Identify which cell holds the provided text, then report its [X, Y] central coordinate. 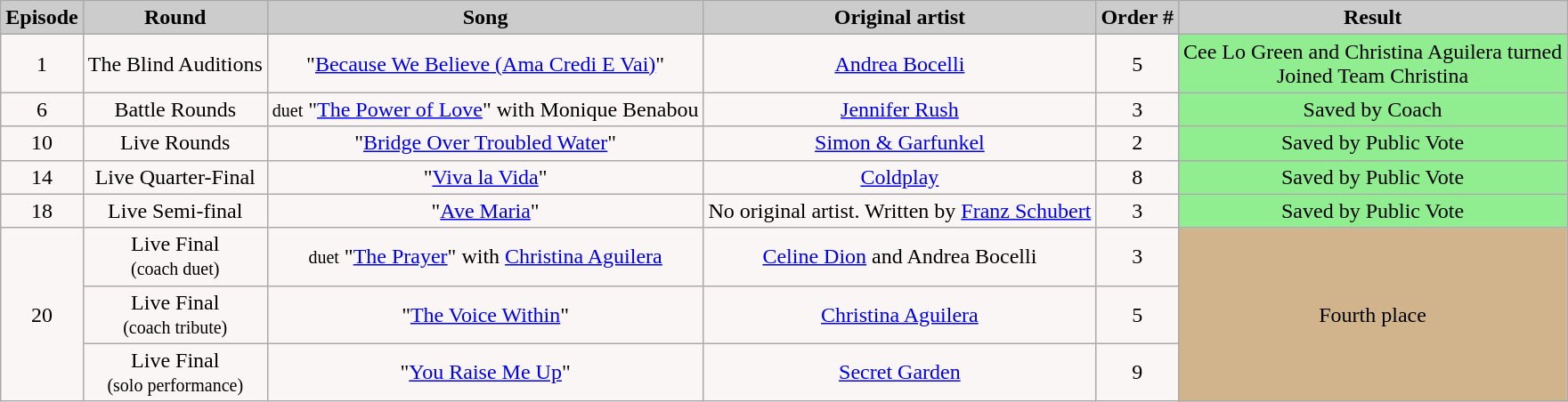
Order # [1138, 18]
Cee Lo Green and Christina Aguilera turned Joined Team Christina [1372, 64]
6 [42, 109]
"Viva la Vida" [485, 177]
"Bridge Over Troubled Water" [485, 143]
Andrea Bocelli [899, 64]
Jennifer Rush [899, 109]
The Blind Auditions [175, 64]
Live Final(coach tribute) [175, 315]
"You Raise Me Up" [485, 372]
Episode [42, 18]
Saved by Coach [1372, 109]
Battle Rounds [175, 109]
duet "The Power of Love" with Monique Benabou [485, 109]
18 [42, 211]
14 [42, 177]
20 [42, 315]
8 [1138, 177]
Round [175, 18]
9 [1138, 372]
Christina Aguilera [899, 315]
1 [42, 64]
Result [1372, 18]
Simon & Garfunkel [899, 143]
Fourth place [1372, 315]
Song [485, 18]
Secret Garden [899, 372]
Live Quarter-Final [175, 177]
Celine Dion and Andrea Bocelli [899, 256]
"The Voice Within" [485, 315]
"Because We Believe (Ama Credi E Vai)" [485, 64]
Live Final(coach duet) [175, 256]
10 [42, 143]
duet "The Prayer" with Christina Aguilera [485, 256]
"Ave Maria" [485, 211]
Live Semi-final [175, 211]
Live Final(solo performance) [175, 372]
No original artist. Written by Franz Schubert [899, 211]
Live Rounds [175, 143]
Coldplay [899, 177]
2 [1138, 143]
Original artist [899, 18]
